For the text-containing cell, return its midpoint in (x, y) coordinate format. 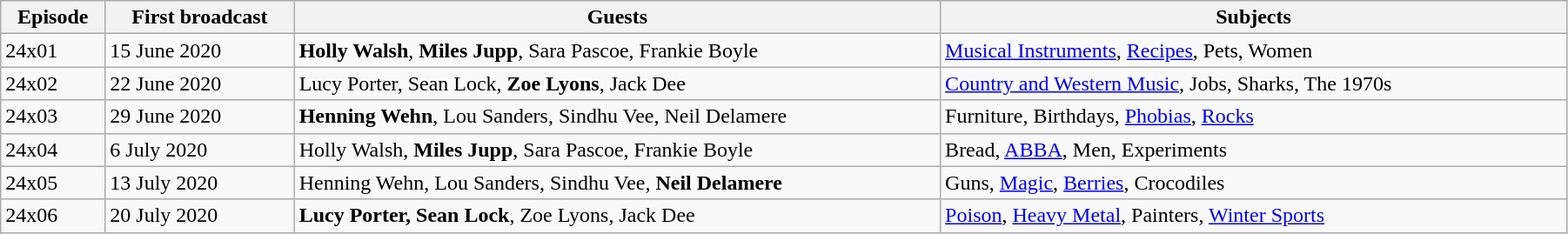
First broadcast (200, 17)
29 June 2020 (200, 117)
Subjects (1254, 17)
24x02 (53, 84)
24x03 (53, 117)
24x06 (53, 216)
15 June 2020 (200, 50)
Furniture, Birthdays, Phobias, Rocks (1254, 117)
Country and Western Music, Jobs, Sharks, The 1970s (1254, 84)
22 June 2020 (200, 84)
Guests (617, 17)
24x01 (53, 50)
13 July 2020 (200, 183)
24x04 (53, 150)
Musical Instruments, Recipes, Pets, Women (1254, 50)
Bread, ABBA, Men, Experiments (1254, 150)
20 July 2020 (200, 216)
Episode (53, 17)
24x05 (53, 183)
Poison, Heavy Metal, Painters, Winter Sports (1254, 216)
6 July 2020 (200, 150)
Guns, Magic, Berries, Crocodiles (1254, 183)
